Pinpoint the cell where the given text exists, returning its [X, Y] midpoint coordinate. 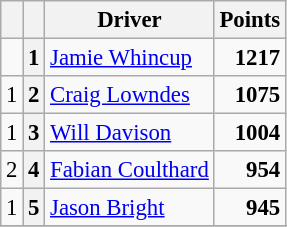
Points [250, 20]
Jamie Whincup [130, 58]
1075 [250, 95]
5 [34, 208]
1217 [250, 58]
945 [250, 208]
4 [34, 170]
Craig Lowndes [130, 95]
3 [34, 133]
Driver [130, 20]
1004 [250, 133]
954 [250, 170]
Fabian Coulthard [130, 170]
Jason Bright [130, 208]
Will Davison [130, 133]
